Locate the cell with the specified text and output its [X, Y] center coordinate. 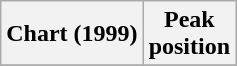
Chart (1999) [72, 34]
Peakposition [189, 34]
